Determine the (x, y) coordinate at the center of the cell enclosing the given text.  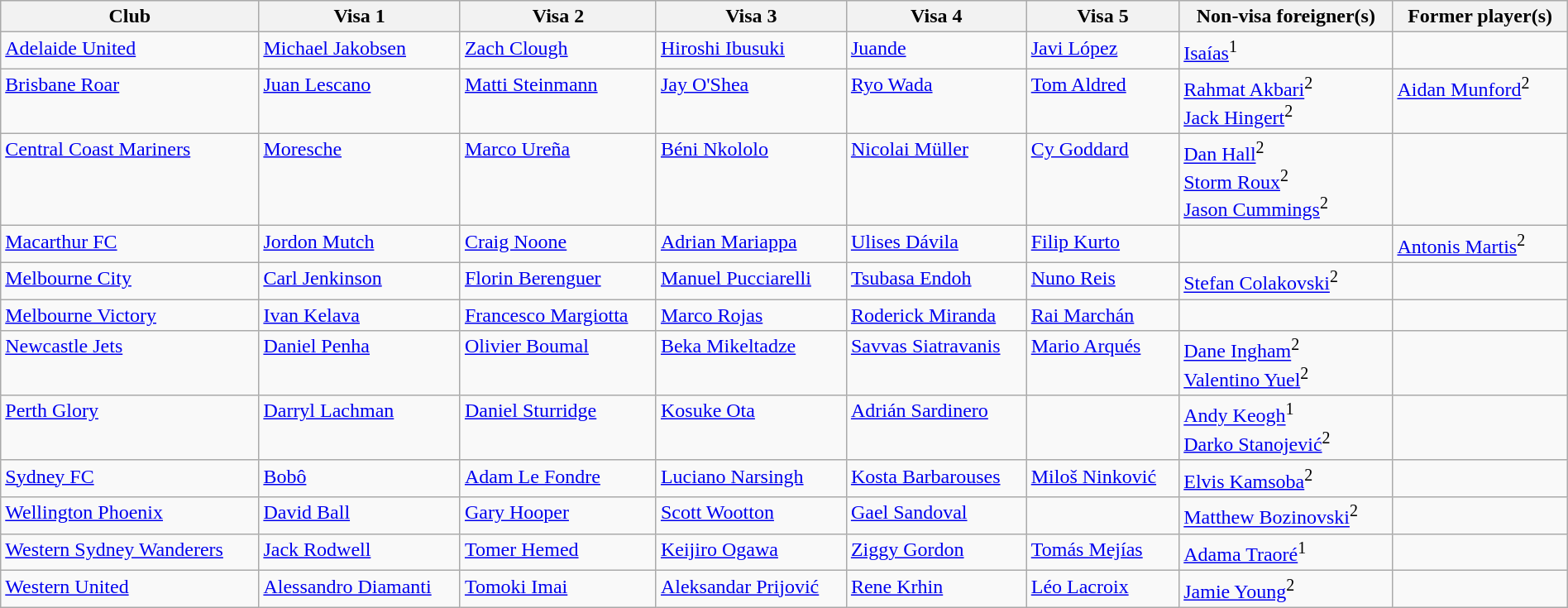
Marco Rojas (751, 315)
Stefan Colakovski2 (1286, 281)
Luciano Narsingh (751, 478)
Matthew Bozinovski2 (1286, 516)
Ryo Wada (936, 101)
Jack Rodwell (360, 553)
Jordon Mutch (360, 245)
Perth Glory (130, 428)
Daniel Sturridge (557, 428)
Adrián Sardinero (936, 428)
Filip Kurto (1103, 245)
Daniel Penha (360, 363)
Visa 1 (360, 17)
Macarthur FC (130, 245)
Cy Goddard (1103, 180)
Florin Berenguer (557, 281)
Matti Steinmann (557, 101)
Visa 3 (751, 17)
Ulises Dávila (936, 245)
Olivier Boumal (557, 363)
Manuel Pucciarelli (751, 281)
Adam Le Fondre (557, 478)
Rai Marchán (1103, 315)
Isaías1 (1286, 51)
Kosuke Ota (751, 428)
Aidan Munford2 (1480, 101)
Hiroshi Ibusuki (751, 51)
Kosta Barbarouses (936, 478)
Club (130, 17)
Moresche (360, 180)
Gary Hooper (557, 516)
Miloš Ninković (1103, 478)
Brisbane Roar (130, 101)
Darryl Lachman (360, 428)
Beka Mikeltadze (751, 363)
Tsubasa Endoh (936, 281)
Central Coast Mariners (130, 180)
David Ball (360, 516)
Former player(s) (1480, 17)
Rene Krhin (936, 589)
Wellington Phoenix (130, 516)
Adrian Mariappa (751, 245)
Bobô (360, 478)
Keijiro Ogawa (751, 553)
Juande (936, 51)
Tomer Hemed (557, 553)
Jamie Young2 (1286, 589)
Newcastle Jets (130, 363)
Dan Hall2 Storm Roux2 Jason Cummings2 (1286, 180)
Javi López (1103, 51)
Roderick Miranda (936, 315)
Andy Keogh1 Darko Stanojević2 (1286, 428)
Juan Lescano (360, 101)
Francesco Margiotta (557, 315)
Dane Ingham2 Valentino Yuel2 (1286, 363)
Tom Aldred (1103, 101)
Ivan Kelava (360, 315)
Nicolai Müller (936, 180)
Sydney FC (130, 478)
Visa 2 (557, 17)
Gael Sandoval (936, 516)
Nuno Reis (1103, 281)
Adama Traoré1 (1286, 553)
Aleksandar Prijović (751, 589)
Rahmat Akbari2 Jack Hingert2 (1286, 101)
Ziggy Gordon (936, 553)
Elvis Kamsoba2 (1286, 478)
Tomoki Imai (557, 589)
Léo Lacroix (1103, 589)
Savvas Siatravanis (936, 363)
Zach Clough (557, 51)
Visa 4 (936, 17)
Michael Jakobsen (360, 51)
Adelaide United (130, 51)
Béni Nkololo (751, 180)
Marco Ureña (557, 180)
Antonis Martis2 (1480, 245)
Visa 5 (1103, 17)
Melbourne City (130, 281)
Non-visa foreigner(s) (1286, 17)
Western United (130, 589)
Craig Noone (557, 245)
Tomás Mejías (1103, 553)
Alessandro Diamanti (360, 589)
Western Sydney Wanderers (130, 553)
Jay O'Shea (751, 101)
Mario Arqués (1103, 363)
Carl Jenkinson (360, 281)
Melbourne Victory (130, 315)
Scott Wootton (751, 516)
